Identify which cell holds the provided text, then report its [x, y] central coordinate. 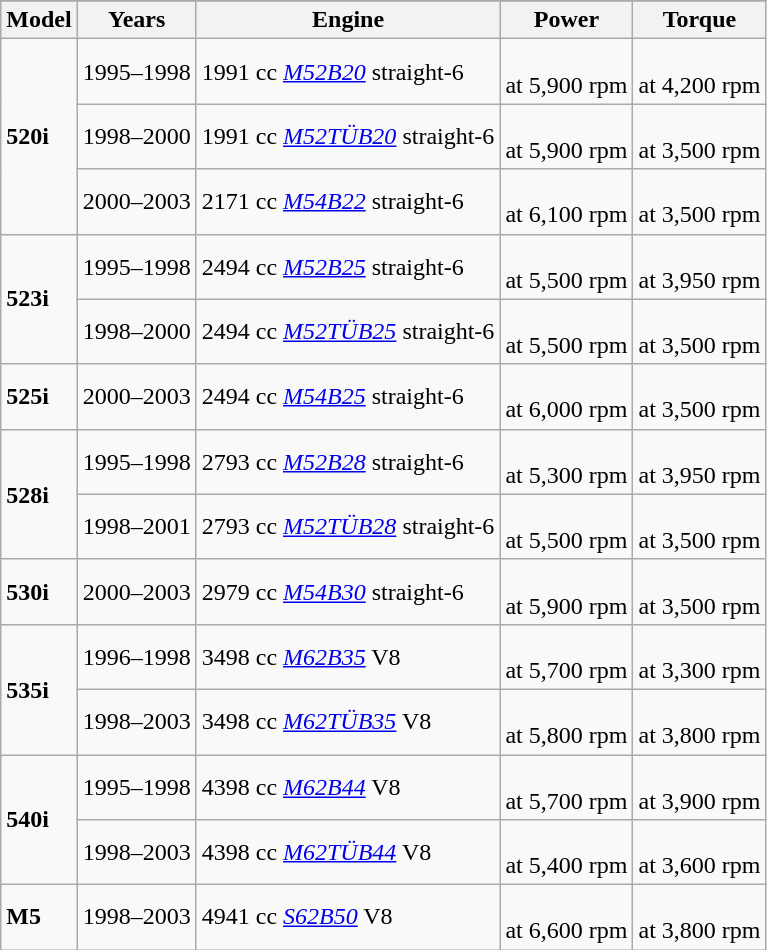
1998–2001 [136, 526]
2793 cc M52B28 straight-6 [348, 462]
3498 cc M62B35 V8 [348, 656]
1991 cc M52TÜB20 straight-6 [348, 136]
2979 cc M54B30 straight-6 [348, 592]
2494 cc M52TÜB25 straight-6 [348, 332]
at 6,600 rpm [566, 918]
525i [39, 396]
2793 cc M52TÜB28 straight-6 [348, 526]
2494 cc M52B25 straight-6 [348, 266]
535i [39, 689]
Years [136, 20]
at 3,300 rpm [700, 656]
528i [39, 494]
at 6,000 rpm [566, 396]
1991 cc M52B20 straight-6 [348, 72]
3498 cc M62TÜB35 V8 [348, 722]
Torque [700, 20]
at 5,400 rpm [566, 852]
at 6,100 rpm [566, 202]
Engine [348, 20]
4941 cc S62B50 V8 [348, 918]
1996–1998 [136, 656]
2494 cc M54B25 straight-6 [348, 396]
530i [39, 592]
M5 [39, 918]
523i [39, 299]
at 3,900 rpm [700, 786]
Model [39, 20]
Power [566, 20]
4398 cc M62TÜB44 V8 [348, 852]
at 3,600 rpm [700, 852]
2171 cc M54B22 straight-6 [348, 202]
520i [39, 136]
at 5,800 rpm [566, 722]
at 5,300 rpm [566, 462]
4398 cc M62B44 V8 [348, 786]
540i [39, 819]
at 4,200 rpm [700, 72]
